Detect which cell encompasses the target text, then output its [x, y] center coordinate. 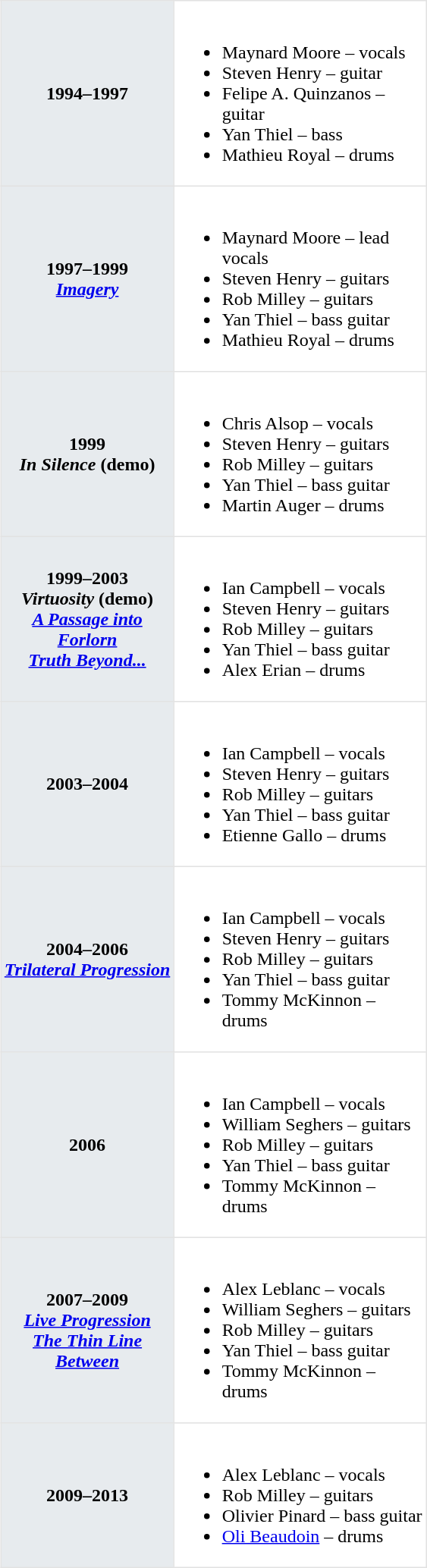
1997–1999Imagery [87, 278]
Maynard Moore – lead vocalsSteven Henry – guitarsRob Milley – guitarsYan Thiel – bass guitarMathieu Royal – drums [300, 278]
Ian Campbell – vocalsSteven Henry – guitarsRob Milley – guitarsYan Thiel – bass guitarTommy McKinnon – drums [300, 959]
Ian Campbell – vocalsWilliam Seghers – guitarsRob Milley – guitarsYan Thiel – bass guitarTommy McKinnon – drums [300, 1145]
1999In Silence (demo) [87, 454]
Ian Campbell – vocalsSteven Henry – guitarsRob Milley – guitarsYan Thiel – bass guitarEtienne Gallo – drums [300, 784]
2007–2009Live ProgressionThe Thin Line Between [87, 1330]
2003–2004 [87, 784]
2004–2006 Trilateral Progression [87, 959]
Alex Leblanc – vocalsRob Milley – guitarsOlivier Pinard – bass guitarOli Beaudoin – drums [300, 1495]
Ian Campbell – vocalsSteven Henry – guitarsRob Milley – guitarsYan Thiel – bass guitarAlex Erian – drums [300, 619]
Maynard Moore – vocalsSteven Henry – guitarFelipe A. Quinzanos – guitarYan Thiel – bassMathieu Royal – drums [300, 93]
1994–1997 [87, 93]
Alex Leblanc – vocalsWilliam Seghers – guitarsRob Milley – guitarsYan Thiel – bass guitarTommy McKinnon – drums [300, 1330]
2009–2013 [87, 1495]
Chris Alsop – vocalsSteven Henry – guitarsRob Milley – guitarsYan Thiel – bass guitarMartin Auger – drums [300, 454]
2006 [87, 1145]
1999–2003Virtuosity (demo)A Passage into ForlornTruth Beyond... [87, 619]
